Output the (X, Y) coordinate of the center of the cell containing the given text.  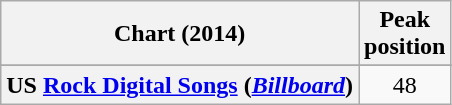
48 (405, 85)
Peakposition (405, 34)
US Rock Digital Songs (Billboard) (180, 85)
Chart (2014) (180, 34)
